Scan for the cell matching the given text and deliver its (x, y) coordinate at center. 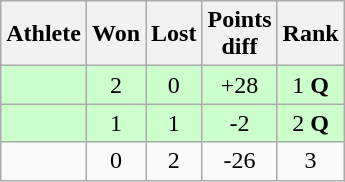
Pointsdiff (240, 34)
Rank (310, 34)
-2 (240, 123)
Won (116, 34)
1 Q (310, 85)
Athlete (44, 34)
3 (310, 161)
Lost (174, 34)
+28 (240, 85)
2 Q (310, 123)
-26 (240, 161)
